Extract the (X, Y) coordinate from the center of the cell holding the provided text.  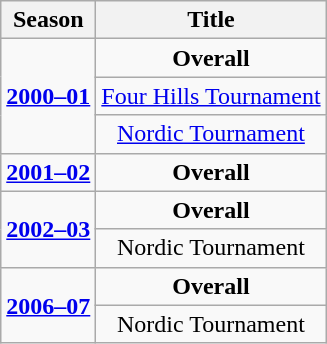
2002–03 (48, 229)
2006–07 (48, 305)
Four Hills Tournament (211, 96)
2000–01 (48, 96)
Title (211, 20)
Season (48, 20)
2001–02 (48, 172)
